From the cell containing the given text, extract its center point as [x, y] coordinate. 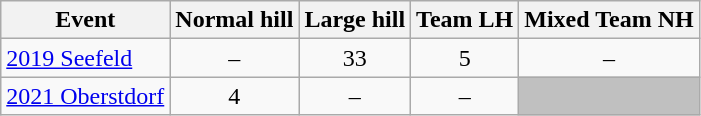
Event [86, 20]
5 [465, 58]
Mixed Team NH [609, 20]
Team LH [465, 20]
Normal hill [234, 20]
2021 Oberstdorf [86, 96]
Large hill [355, 20]
2019 Seefeld [86, 58]
4 [234, 96]
33 [355, 58]
